Detect which cell encompasses the target text, then output its (x, y) center coordinate. 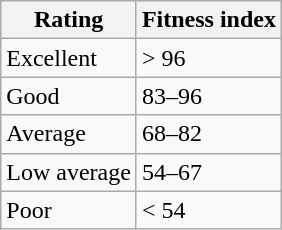
83–96 (208, 96)
Poor (69, 210)
Low average (69, 172)
Rating (69, 20)
Fitness index (208, 20)
54–67 (208, 172)
Excellent (69, 58)
< 54 (208, 210)
> 96 (208, 58)
68–82 (208, 134)
Average (69, 134)
Good (69, 96)
